Detect which cell encompasses the target text, then output its (x, y) center coordinate. 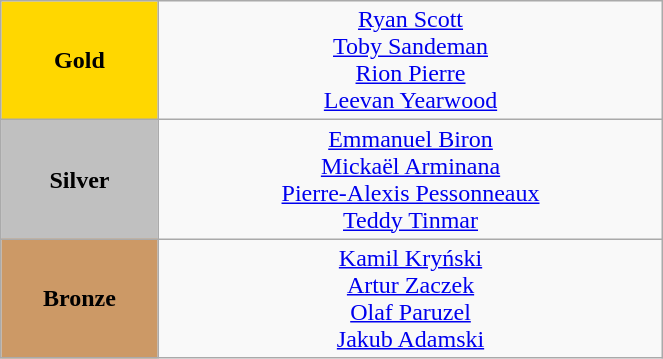
Bronze (80, 298)
Silver (80, 180)
Emmanuel BironMickaël ArminanaPierre-Alexis PessonneauxTeddy Tinmar (410, 180)
Gold (80, 60)
Kamil KryńskiArtur ZaczekOlaf ParuzelJakub Adamski (410, 298)
Ryan ScottToby SandemanRion PierreLeevan Yearwood (410, 60)
